Locate the cell with the specified text and output its [X, Y] center coordinate. 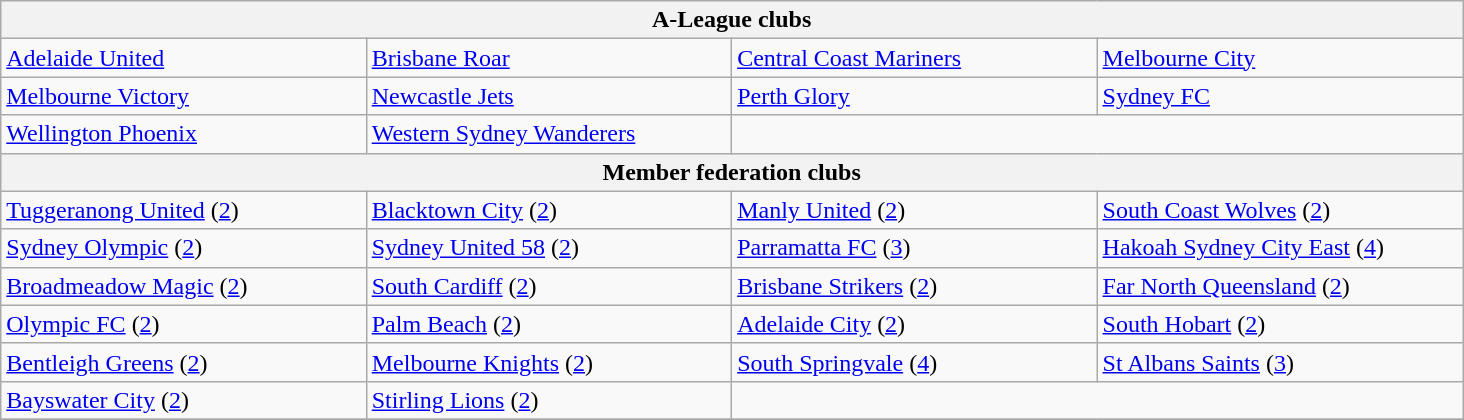
Sydney United 58 (2) [548, 248]
South Springvale (4) [914, 362]
Brisbane Roar [548, 58]
Perth Glory [914, 96]
Sydney FC [1280, 96]
South Cardiff (2) [548, 286]
South Hobart (2) [1280, 324]
Adelaide City (2) [914, 324]
Western Sydney Wanderers [548, 134]
Central Coast Mariners [914, 58]
Adelaide United [184, 58]
Member federation clubs [732, 172]
Newcastle Jets [548, 96]
Tuggeranong United (2) [184, 210]
St Albans Saints (3) [1280, 362]
Palm Beach (2) [548, 324]
Stirling Lions (2) [548, 400]
Blacktown City (2) [548, 210]
Broadmeadow Magic (2) [184, 286]
Parramatta FC (3) [914, 248]
Manly United (2) [914, 210]
Wellington Phoenix [184, 134]
Melbourne Knights (2) [548, 362]
A-League clubs [732, 20]
Bayswater City (2) [184, 400]
Melbourne City [1280, 58]
South Coast Wolves (2) [1280, 210]
Far North Queensland (2) [1280, 286]
Melbourne Victory [184, 96]
Hakoah Sydney City East (4) [1280, 248]
Olympic FC (2) [184, 324]
Sydney Olympic (2) [184, 248]
Bentleigh Greens (2) [184, 362]
Brisbane Strikers (2) [914, 286]
